Return [X, Y] of the center of cell containing provided text 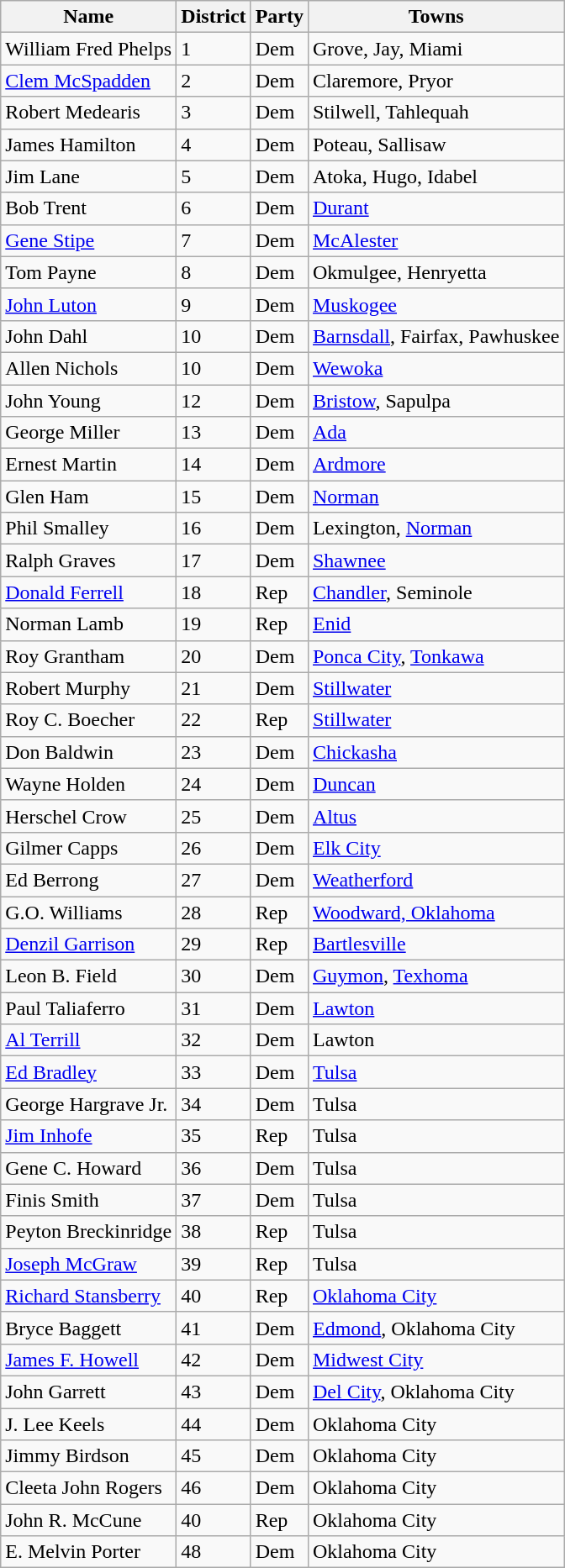
District [214, 17]
1 [214, 49]
Poteau, Sallisaw [436, 145]
33 [214, 1072]
Enid [436, 624]
Muskogee [436, 304]
29 [214, 944]
46 [214, 1488]
Robert Medearis [89, 113]
Name [89, 17]
26 [214, 848]
James F. Howell [89, 1360]
Towns [436, 17]
42 [214, 1360]
25 [214, 816]
3 [214, 113]
6 [214, 208]
Barnsdall, Fairfax, Pawhuskee [436, 336]
Wewoka [436, 368]
McAlester [436, 240]
Ralph Graves [89, 560]
28 [214, 912]
E. Melvin Porter [89, 1552]
39 [214, 1264]
Stilwell, Tahlequah [436, 113]
15 [214, 497]
Chandler, Seminole [436, 592]
Ardmore [436, 465]
30 [214, 976]
Guymon, Texhoma [436, 976]
Midwest City [436, 1360]
24 [214, 784]
Wayne Holden [89, 784]
Donald Ferrell [89, 592]
Del City, Oklahoma City [436, 1392]
Finis Smith [89, 1200]
Ed Berrong [89, 880]
George Hargrave Jr. [89, 1104]
Durant [436, 208]
2 [214, 81]
16 [214, 529]
Joseph McGraw [89, 1264]
Herschel Crow [89, 816]
Bob Trent [89, 208]
48 [214, 1552]
Norman Lamb [89, 624]
45 [214, 1456]
44 [214, 1424]
Gene Stipe [89, 240]
Jimmy Birdson [89, 1456]
9 [214, 304]
Denzil Garrison [89, 944]
5 [214, 176]
34 [214, 1104]
Peyton Breckinridge [89, 1232]
George Miller [89, 433]
Lexington, Norman [436, 529]
Ada [436, 433]
14 [214, 465]
17 [214, 560]
Al Terrill [89, 1040]
John Garrett [89, 1392]
Bristow, Sapulpa [436, 401]
John Dahl [89, 336]
Ed Bradley [89, 1072]
Cleeta John Rogers [89, 1488]
Don Baldwin [89, 752]
Richard Stansberry [89, 1296]
J. Lee Keels [89, 1424]
Ernest Martin [89, 465]
Party [279, 17]
21 [214, 688]
31 [214, 1008]
Gene C. Howard [89, 1168]
Robert Murphy [89, 688]
William Fred Phelps [89, 49]
4 [214, 145]
James Hamilton [89, 145]
Tom Payne [89, 272]
Phil Smalley [89, 529]
22 [214, 720]
John R. McCune [89, 1520]
Jim Inhofe [89, 1136]
37 [214, 1200]
32 [214, 1040]
41 [214, 1328]
Gilmer Capps [89, 848]
Jim Lane [89, 176]
35 [214, 1136]
Edmond, Oklahoma City [436, 1328]
John Young [89, 401]
Okmulgee, Henryetta [436, 272]
Duncan [436, 784]
Bryce Baggett [89, 1328]
Ponca City, Tonkawa [436, 656]
Bartlesville [436, 944]
Leon B. Field [89, 976]
Woodward, Oklahoma [436, 912]
Roy C. Boecher [89, 720]
Chickasha [436, 752]
8 [214, 272]
27 [214, 880]
20 [214, 656]
12 [214, 401]
Atoka, Hugo, Idabel [436, 176]
13 [214, 433]
43 [214, 1392]
Shawnee [436, 560]
38 [214, 1232]
Paul Taliaferro [89, 1008]
36 [214, 1168]
Glen Ham [89, 497]
18 [214, 592]
Norman [436, 497]
Altus [436, 816]
Clem McSpadden [89, 81]
Claremore, Pryor [436, 81]
Grove, Jay, Miami [436, 49]
7 [214, 240]
John Luton [89, 304]
Elk City [436, 848]
23 [214, 752]
Allen Nichols [89, 368]
Weatherford [436, 880]
G.O. Williams [89, 912]
19 [214, 624]
Roy Grantham [89, 656]
